Capture the cell that displays the provided text and extract its (X, Y) central coordinate. 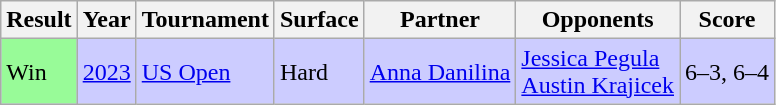
Score (728, 20)
Hard (319, 72)
Partner (440, 20)
Surface (319, 20)
Year (106, 20)
Jessica Pegula Austin Krajicek (598, 72)
Anna Danilina (440, 72)
Tournament (205, 20)
US Open (205, 72)
2023 (106, 72)
Opponents (598, 20)
Result (39, 20)
Win (39, 72)
6–3, 6–4 (728, 72)
